Search for the cell housing the specified text and yield its [X, Y] center coordinate. 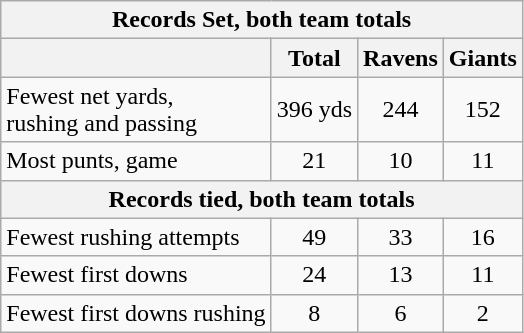
8 [314, 313]
Ravens [401, 58]
2 [482, 313]
33 [401, 237]
Fewest net yards, rushing and passing [136, 110]
16 [482, 237]
Total [314, 58]
49 [314, 237]
10 [401, 161]
Most punts, game [136, 161]
Records Set, both team totals [262, 20]
152 [482, 110]
Records tied, both team totals [262, 199]
Giants [482, 58]
Fewest rushing attempts [136, 237]
396 yds [314, 110]
6 [401, 313]
24 [314, 275]
244 [401, 110]
13 [401, 275]
Fewest first downs [136, 275]
Fewest first downs rushing [136, 313]
21 [314, 161]
